Capture the cell that displays the provided text and extract its (x, y) central coordinate. 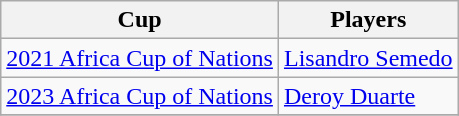
Lisandro Semedo (368, 58)
2021 Africa Cup of Nations (140, 58)
Cup (140, 20)
Deroy Duarte (368, 96)
2023 Africa Cup of Nations (140, 96)
Players (368, 20)
